Return the [X, Y] coordinate for the center point of the cell that contains the specified text.  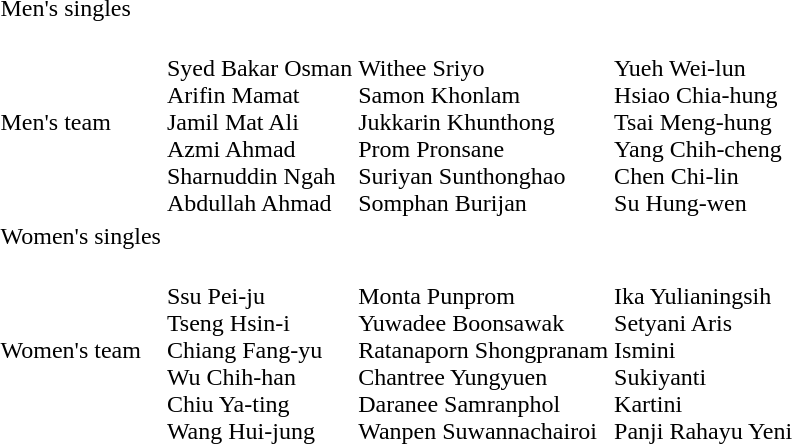
Syed Bakar OsmanArifin MamatJamil Mat AliAzmi AhmadSharnuddin NgahAbdullah Ahmad [259, 122]
Withee SriyoSamon KhonlamJukkarin KhunthongProm PronsaneSuriyan SunthonghaoSomphan Burijan [484, 122]
